Find where the given text appears and provide that cell's center as (x, y) coordinate. 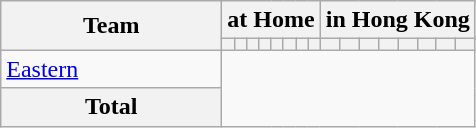
Eastern (112, 69)
in Hong Kong (398, 20)
Total (112, 107)
Team (112, 26)
at Home (271, 20)
